Pinpoint the cell where the given text exists, returning its [x, y] midpoint coordinate. 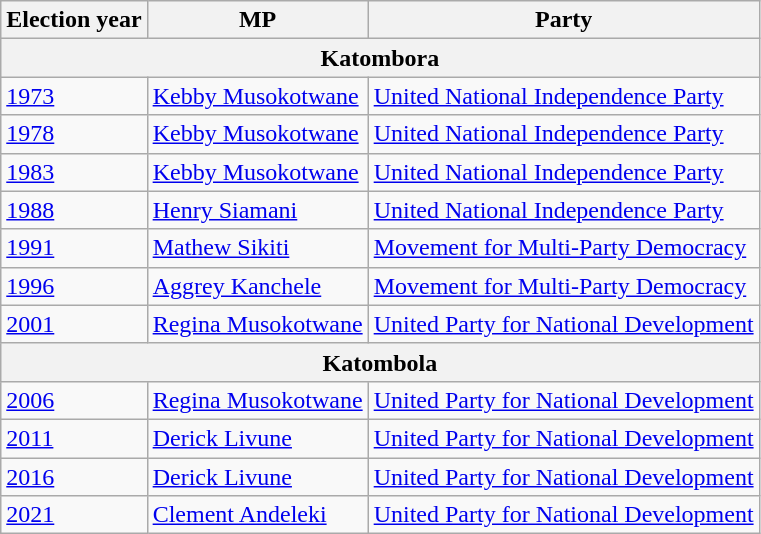
1991 [74, 248]
2021 [74, 515]
Henry Siamani [258, 210]
1996 [74, 286]
1988 [74, 210]
Katombola [380, 362]
1973 [74, 96]
Mathew Sikiti [258, 248]
Katombora [380, 58]
MP [258, 20]
Election year [74, 20]
Aggrey Kanchele [258, 286]
Clement Andeleki [258, 515]
Party [564, 20]
2011 [74, 438]
1983 [74, 172]
2001 [74, 324]
2016 [74, 477]
2006 [74, 400]
1978 [74, 134]
